Output the (x, y) coordinate of the center of the cell containing the given text.  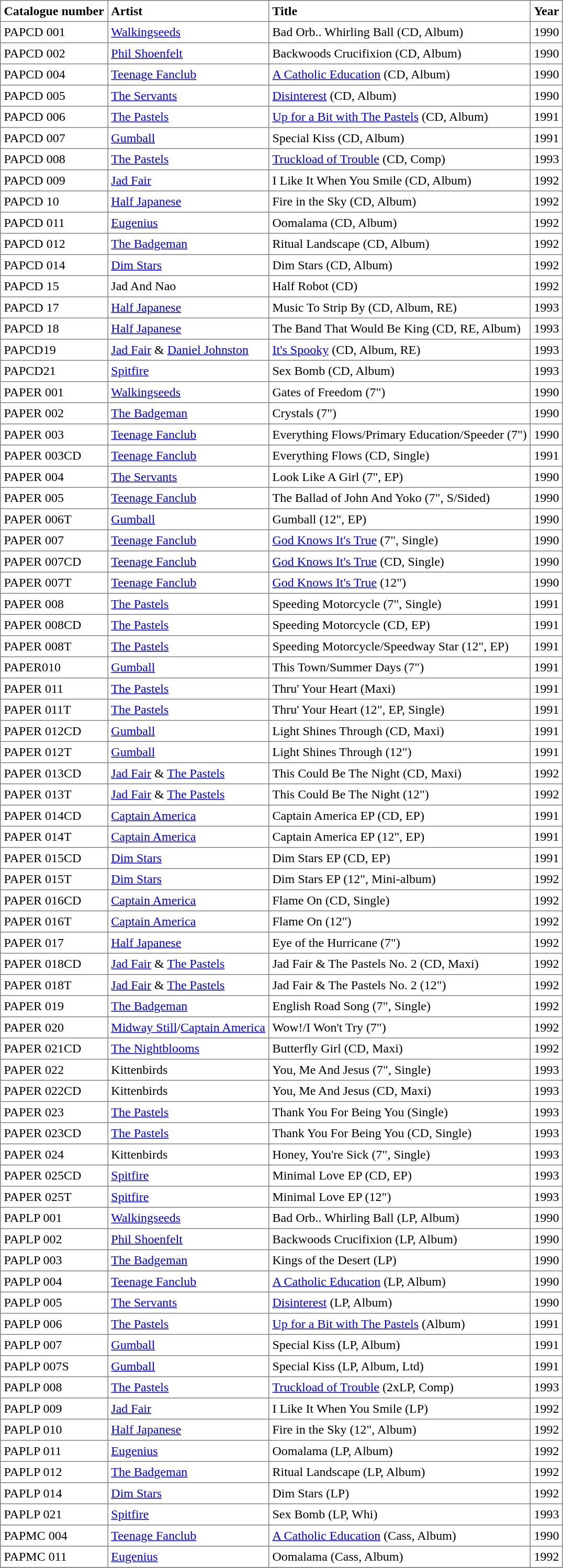
PAPER 015CD (54, 858)
PAPER 014T (54, 837)
Catalogue number (54, 11)
Everything Flows (CD, Single) (400, 455)
Jad And Nao (188, 286)
Midway Still/Captain America (188, 1027)
PAPER 011 (54, 689)
PAPER 017 (54, 943)
Oomalama (Cass, Album) (400, 1556)
PAPER 020 (54, 1027)
PAPCD 006 (54, 117)
PAPER 025CD (54, 1175)
PAPER010 (54, 667)
PAPCD19 (54, 350)
PAPER 022CD (54, 1091)
Speeding Motorcycle (7", Single) (400, 604)
Gates of Freedom (7") (400, 392)
Dim Stars (CD, Album) (400, 265)
Up for a Bit with The Pastels (CD, Album) (400, 117)
Sex Bomb (CD, Album) (400, 371)
Jad Fair & Daniel Johnston (188, 350)
PAPER 023CD (54, 1133)
PAPCD 008 (54, 159)
PAPER 018CD (54, 964)
PAPLP 001 (54, 1218)
The Ballad of John And Yoko (7", S/Sided) (400, 498)
PAPCD 001 (54, 32)
Year (547, 11)
The Band That Would Be King (CD, RE, Album) (400, 328)
Up for a Bit with The Pastels (Album) (400, 1324)
Light Shines Through (CD, Maxi) (400, 731)
Fire in the Sky (CD, Album) (400, 201)
PAPER 019 (54, 1006)
PAPLP 002 (54, 1239)
Honey, You're Sick (7", Single) (400, 1154)
Light Shines Through (12") (400, 752)
English Road Song (7", Single) (400, 1006)
PAPLP 010 (54, 1429)
PAPLP 014 (54, 1493)
Wow!/I Won't Try (7") (400, 1027)
PAPLP 021 (54, 1514)
Title (400, 11)
A Catholic Education (Cass, Album) (400, 1536)
PAPER 008T (54, 646)
Sex Bomb (LP, Whi) (400, 1514)
PAPER 007 (54, 540)
You, Me And Jesus (CD, Maxi) (400, 1091)
The Nightblooms (188, 1048)
PAPER 014CD (54, 816)
PAPLP 009 (54, 1409)
Captain America EP (12", EP) (400, 837)
Crystals (7") (400, 413)
Look Like A Girl (7", EP) (400, 477)
Thank You For Being You (Single) (400, 1112)
PAPER 015T (54, 879)
PAPCD 014 (54, 265)
PAPCD 012 (54, 244)
PAPLP 006 (54, 1324)
PAPER 004 (54, 477)
Minimal Love EP (12") (400, 1197)
PAPER 023 (54, 1112)
God Knows It's True (CD, Single) (400, 562)
PAPER 024 (54, 1154)
PAPER 016CD (54, 900)
PAPER 013T (54, 794)
PAPCD 10 (54, 201)
PAPER 025T (54, 1197)
PAPCD 15 (54, 286)
Truckload of Trouble (2xLP, Comp) (400, 1387)
PAPER 006T (54, 519)
Artist (188, 11)
PAPER 013CD (54, 773)
PAPER 012CD (54, 731)
PAPER 002 (54, 413)
PAPCD 009 (54, 180)
PAPLP 008 (54, 1387)
Oomalama (CD, Album) (400, 223)
Bad Orb.. Whirling Ball (LP, Album) (400, 1218)
PAPER 022 (54, 1070)
PAPCD 004 (54, 74)
PAPLP 003 (54, 1260)
Special Kiss (CD, Album) (400, 138)
Special Kiss (LP, Album) (400, 1345)
Thank You For Being You (CD, Single) (400, 1133)
This Town/Summer Days (7") (400, 667)
A Catholic Education (LP, Album) (400, 1281)
Dim Stars EP (12", Mini-album) (400, 879)
PAPER 018T (54, 985)
It's Spooky (CD, Album, RE) (400, 350)
A Catholic Education (CD, Album) (400, 74)
PAPER 003 (54, 434)
PAPCD21 (54, 371)
Jad Fair & The Pastels No. 2 (12") (400, 985)
Butterfly Girl (CD, Maxi) (400, 1048)
Thru' Your Heart (Maxi) (400, 689)
Oomalama (LP, Album) (400, 1451)
Ritual Landscape (LP, Album) (400, 1472)
Backwoods Crucifixion (LP, Album) (400, 1239)
Flame On (12") (400, 921)
God Knows It's True (7", Single) (400, 540)
PAPCD 18 (54, 328)
PAPCD 17 (54, 307)
Eye of the Hurricane (7") (400, 943)
PAPMC 011 (54, 1556)
PAPER 008 (54, 604)
Gumball (12", EP) (400, 519)
Captain America EP (CD, EP) (400, 816)
PAPLP 011 (54, 1451)
Ritual Landscape (CD, Album) (400, 244)
PAPLP 007S (54, 1366)
Disinterest (CD, Album) (400, 96)
PAPER 012T (54, 752)
PAPER 007T (54, 582)
PAPCD 002 (54, 53)
Dim Stars EP (CD, EP) (400, 858)
PAPER 003CD (54, 455)
PAPLP 004 (54, 1281)
PAPER 011T (54, 709)
Everything Flows/Primary Education/Speeder (7") (400, 434)
PAPER 005 (54, 498)
This Could Be The Night (12") (400, 794)
Truckload of Trouble (CD, Comp) (400, 159)
PAPER 007CD (54, 562)
PAPER 021CD (54, 1048)
Music To Strip By (CD, Album, RE) (400, 307)
Thru' Your Heart (12", EP, Single) (400, 709)
PAPER 016T (54, 921)
I Like It When You Smile (CD, Album) (400, 180)
Bad Orb.. Whirling Ball (CD, Album) (400, 32)
PAPLP 007 (54, 1345)
PAPER 001 (54, 392)
PAPCD 007 (54, 138)
PAPCD 005 (54, 96)
PAPLP 005 (54, 1302)
I Like It When You Smile (LP) (400, 1409)
Disinterest (LP, Album) (400, 1302)
PAPMC 004 (54, 1536)
Speeding Motorcycle/Speedway Star (12", EP) (400, 646)
Dim Stars (LP) (400, 1493)
You, Me And Jesus (7", Single) (400, 1070)
Speeding Motorcycle (CD, EP) (400, 625)
PAPER 008CD (54, 625)
PAPLP 012 (54, 1472)
Minimal Love EP (CD, EP) (400, 1175)
Special Kiss (LP, Album, Ltd) (400, 1366)
PAPCD 011 (54, 223)
This Could Be The Night (CD, Maxi) (400, 773)
God Knows It's True (12") (400, 582)
Flame On (CD, Single) (400, 900)
Jad Fair & The Pastels No. 2 (CD, Maxi) (400, 964)
Fire in the Sky (12", Album) (400, 1429)
Kings of the Desert (LP) (400, 1260)
Half Robot (CD) (400, 286)
Backwoods Crucifixion (CD, Album) (400, 53)
